For the text-containing cell, return its midpoint in [X, Y] coordinate format. 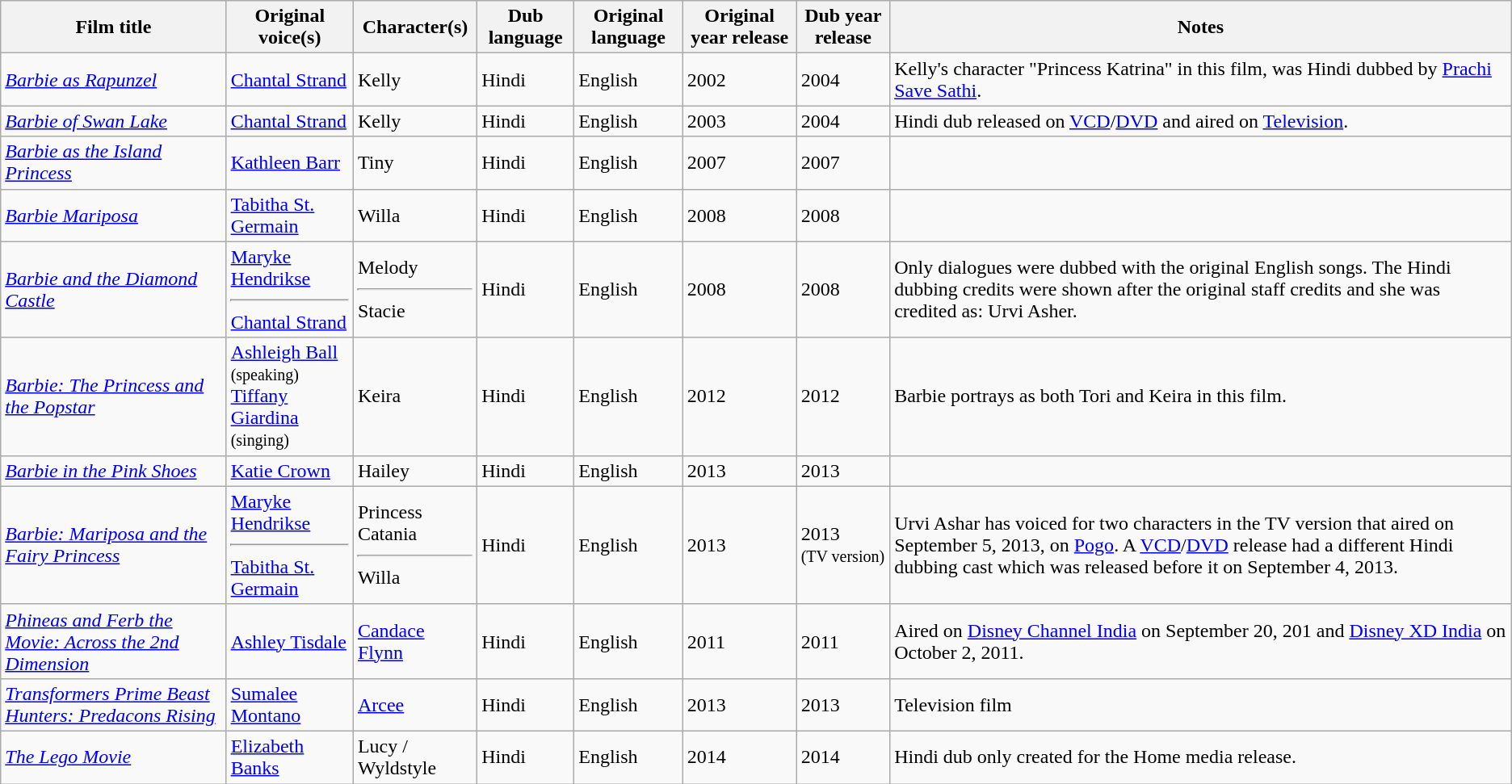
Notes [1201, 27]
Barbie portrays as both Tori and Keira in this film. [1201, 396]
Original language [628, 27]
Ashley Tisdale [289, 641]
Original year release [740, 27]
Original voice(s) [289, 27]
Barbie as the Island Princess [113, 163]
Tiny [415, 163]
Barbie of Swan Lake [113, 121]
Barbie Mariposa [113, 215]
Keira [415, 396]
Television film [1201, 704]
Maryke Hendrikse Chantal Strand [289, 289]
Barbie as Rapunzel [113, 79]
2002 [740, 79]
Hindi dub released on VCD/DVD and aired on Television. [1201, 121]
The Lego Movie [113, 757]
Barbie and the Diamond Castle [113, 289]
Dub year release [843, 27]
Aired on Disney Channel India on September 20, 201 and Disney XD India on October 2, 2011. [1201, 641]
Willa [415, 215]
Barbie: The Princess and the Popstar [113, 396]
Dub language [526, 27]
Barbie: Mariposa and the Fairy Princess [113, 545]
Maryke Hendrikse Tabitha St. Germain [289, 545]
Princess Catania Willa [415, 545]
2003 [740, 121]
2013 (TV version) [843, 545]
Arcee [415, 704]
Kelly's character "Princess Katrina" in this film, was Hindi dubbed by Prachi Save Sathi. [1201, 79]
Character(s) [415, 27]
Transformers Prime Beast Hunters: Predacons Rising [113, 704]
Phineas and Ferb the Movie: Across the 2nd Dimension [113, 641]
Hailey [415, 471]
Hindi dub only created for the Home media release. [1201, 757]
Sumalee Montano [289, 704]
Candace Flynn [415, 641]
Tabitha St. Germain [289, 215]
Ashleigh Ball (speaking) Tiffany Giardina (singing) [289, 396]
Katie Crown [289, 471]
Lucy / Wyldstyle [415, 757]
Film title [113, 27]
Melody Stacie [415, 289]
Kathleen Barr [289, 163]
Barbie in the Pink Shoes [113, 471]
Elizabeth Banks [289, 757]
